Extract the [x, y] coordinate from the center of the cell holding the provided text.  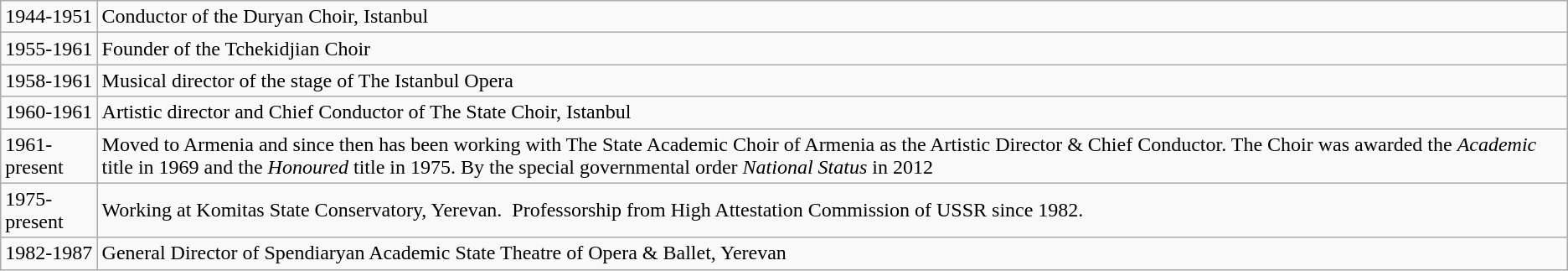
General Director of Spendiaryan Academic State Theatre of Opera & Ballet, Yerevan [833, 253]
1944-1951 [49, 17]
Founder of the Tchekidjian Choir [833, 49]
1958-1961 [49, 81]
1982-1987 [49, 253]
1961-present [49, 156]
Artistic director and Chief Conductor of The State Choir, Istanbul [833, 112]
Conductor of the Duryan Choir, Istanbul [833, 17]
1955-1961 [49, 49]
Working at Komitas State Conservatory, Yerevan. Professorship from High Attestation Commission of USSR since 1982. [833, 210]
1960-1961 [49, 112]
1975-present [49, 210]
Musical director of the stage of The Istanbul Opera [833, 81]
